Capture the cell that displays the provided text and extract its (X, Y) central coordinate. 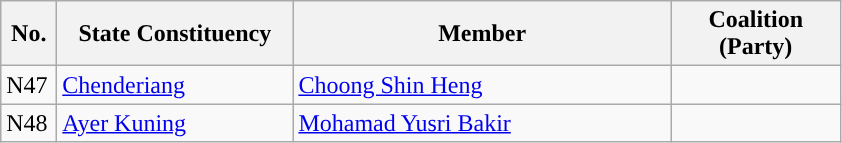
State Constituency (175, 34)
Choong Shin Heng (482, 85)
Ayer Kuning (175, 123)
N47 (29, 85)
N48 (29, 123)
Member (482, 34)
Chenderiang (175, 85)
No. (29, 34)
Coalition (Party) (756, 34)
Mohamad Yusri Bakir (482, 123)
